Capture the cell that displays the provided text and extract its (x, y) central coordinate. 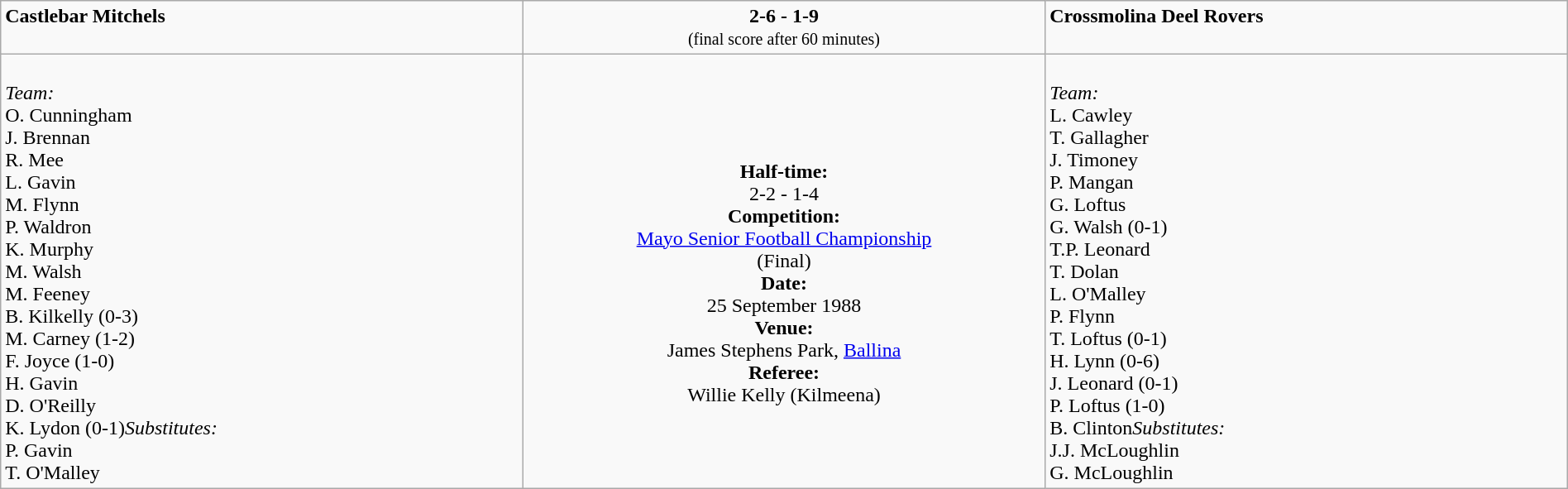
2-6 - 1-9(final score after 60 minutes) (784, 28)
Crossmolina Deel Rovers (1307, 28)
Castlebar Mitchels (262, 28)
